Determine the (X, Y) coordinate at the center of the cell enclosing the given text.  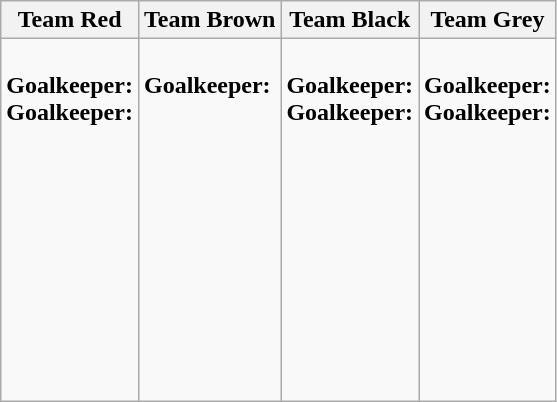
Team Grey (488, 20)
Team Black (350, 20)
Goalkeeper: (209, 220)
Team Brown (209, 20)
Team Red (70, 20)
